Return [x, y] of the center of cell containing provided text 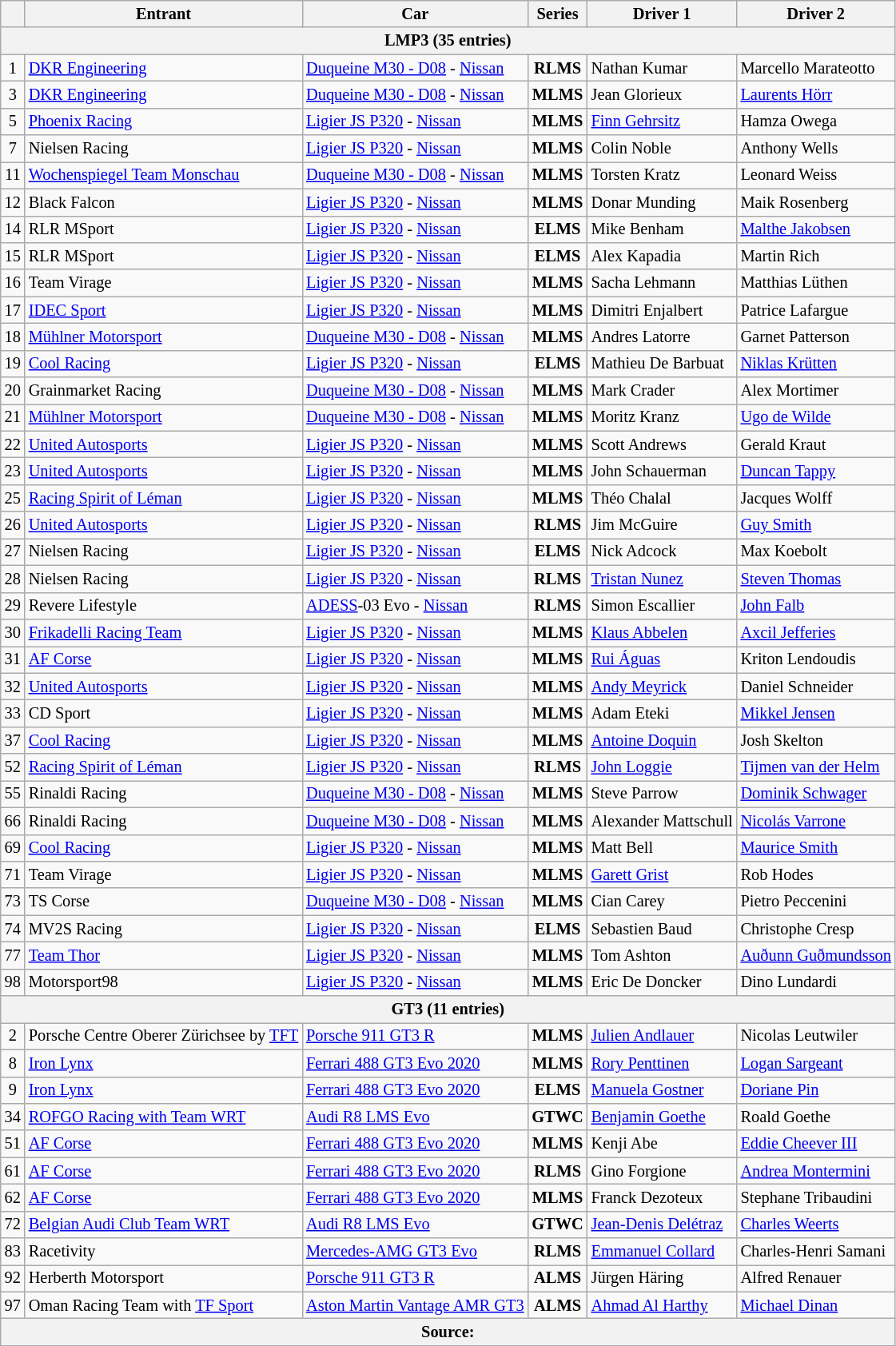
Jean Glorieux [662, 94]
Tom Ashton [662, 955]
Christophe Cresp [816, 929]
Garnet Patterson [816, 336]
Laurents Hörr [816, 94]
John Loggie [662, 767]
Rob Hodes [816, 874]
Tristan Nunez [662, 579]
Grainmarket Racing [163, 391]
Ugo de Wilde [816, 417]
29 [13, 606]
17 [13, 310]
Cian Carey [662, 902]
TS Corse [163, 902]
Benjamin Goethe [662, 1117]
Phoenix Racing [163, 121]
Emmanuel Collard [662, 1252]
12 [13, 202]
IDEC Sport [163, 310]
27 [13, 552]
Stephane Tribaudini [816, 1197]
8 [13, 1063]
Auðunn Guðmundsson [816, 955]
Maik Rosenberg [816, 202]
Alexander Mattschull [662, 821]
Mark Crader [662, 391]
Racetivity [163, 1252]
Tijmen van der Helm [816, 767]
Steve Parrow [662, 794]
Andres Latorre [662, 336]
7 [13, 149]
Revere Lifestyle [163, 606]
Anthony Wells [816, 149]
Kenji Abe [662, 1144]
Logan Sargeant [816, 1063]
23 [13, 471]
Mikkel Jensen [816, 713]
Axcil Jefferies [816, 632]
Charles-Henri Samani [816, 1252]
Mathieu De Barbuat [662, 364]
Mike Benham [662, 229]
Gino Forgione [662, 1171]
97 [13, 1305]
Mercedes-AMG GT3 Evo [415, 1252]
MV2S Racing [163, 929]
ROFGO Racing with Team WRT [163, 1117]
Patrice Lafargue [816, 310]
51 [13, 1144]
Simon Escallier [662, 606]
Eddie Cheever III [816, 1144]
Finn Gehrsitz [662, 121]
Rory Penttinen [662, 1063]
77 [13, 955]
Pietro Peccenini [816, 902]
Adam Eteki [662, 713]
ADESS-03 Evo - Nissan [415, 606]
Matthias Lüthen [816, 283]
Jean-Denis Delétraz [662, 1225]
Hamza Owega [816, 121]
11 [13, 175]
Roald Goethe [816, 1117]
Antoine Doquin [662, 740]
Nicolas Leutwiler [816, 1036]
Andrea Montermini [816, 1171]
John Schauerman [662, 471]
73 [13, 902]
34 [13, 1117]
Motorsport98 [163, 982]
Max Koebolt [816, 552]
Sacha Lehmann [662, 283]
Garett Grist [662, 874]
Daniel Schneider [816, 687]
5 [13, 121]
John Falb [816, 606]
Nicolás Varrone [816, 821]
Doriane Pin [816, 1090]
72 [13, 1225]
30 [13, 632]
Martin Rich [816, 256]
Josh Skelton [816, 740]
Series [557, 14]
Sebastien Baud [662, 929]
Malthe Jakobsen [816, 229]
92 [13, 1278]
61 [13, 1171]
Duncan Tappy [816, 471]
Matt Bell [662, 848]
Source: [448, 1332]
Entrant [163, 14]
Charles Weerts [816, 1225]
Car [415, 14]
2 [13, 1036]
Team Thor [163, 955]
98 [13, 982]
Nick Adcock [662, 552]
31 [13, 659]
18 [13, 336]
3 [13, 94]
LMP3 (35 entries) [448, 41]
Torsten Kratz [662, 175]
1 [13, 68]
Aston Martin Vantage AMR GT3 [415, 1305]
26 [13, 525]
69 [13, 848]
16 [13, 283]
Wochenspiegel Team Monschau [163, 175]
Steven Thomas [816, 579]
15 [13, 256]
62 [13, 1197]
Jacques Wolff [816, 498]
25 [13, 498]
Franck Dezoteux [662, 1197]
74 [13, 929]
Dominik Schwager [816, 794]
Alex Mortimer [816, 391]
21 [13, 417]
Driver 1 [662, 14]
Porsche Centre Oberer Zürichsee by TFT [163, 1036]
GT3 (11 entries) [448, 1009]
Dino Lundardi [816, 982]
Andy Meyrick [662, 687]
14 [13, 229]
Klaus Abbelen [662, 632]
71 [13, 874]
Alfred Renauer [816, 1278]
Donar Munding [662, 202]
Frikadelli Racing Team [163, 632]
Niklas Krütten [816, 364]
Leonard Weiss [816, 175]
Nathan Kumar [662, 68]
Moritz Kranz [662, 417]
Jim McGuire [662, 525]
Jürgen Häring [662, 1278]
Black Falcon [163, 202]
55 [13, 794]
Eric De Doncker [662, 982]
Manuela Gostner [662, 1090]
Dimitri Enjalbert [662, 310]
Scott Andrews [662, 444]
22 [13, 444]
32 [13, 687]
Julien Andlauer [662, 1036]
Gerald Kraut [816, 444]
Driver 2 [816, 14]
Alex Kapadia [662, 256]
Oman Racing Team with TF Sport [163, 1305]
Marcello Marateotto [816, 68]
52 [13, 767]
19 [13, 364]
83 [13, 1252]
66 [13, 821]
9 [13, 1090]
Rui Águas [662, 659]
Kriton Lendoudis [816, 659]
37 [13, 740]
Maurice Smith [816, 848]
Colin Noble [662, 149]
33 [13, 713]
Herberth Motorsport [163, 1278]
CD Sport [163, 713]
20 [13, 391]
Théo Chalal [662, 498]
28 [13, 579]
Guy Smith [816, 525]
Ahmad Al Harthy [662, 1305]
Michael Dinan [816, 1305]
Belgian Audi Club Team WRT [163, 1225]
